Locate the cell with the specified text and output its (X, Y) center coordinate. 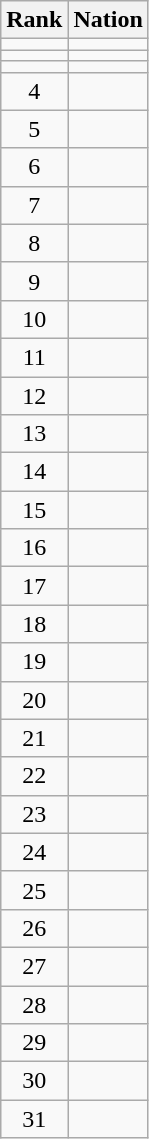
12 (34, 395)
16 (34, 548)
29 (34, 1043)
18 (34, 624)
25 (34, 890)
8 (34, 243)
28 (34, 1005)
30 (34, 1081)
22 (34, 776)
23 (34, 814)
7 (34, 205)
5 (34, 129)
27 (34, 966)
Rank (34, 20)
19 (34, 662)
24 (34, 852)
26 (34, 928)
20 (34, 700)
4 (34, 91)
11 (34, 357)
6 (34, 167)
14 (34, 472)
15 (34, 510)
21 (34, 738)
10 (34, 319)
31 (34, 1119)
9 (34, 281)
17 (34, 586)
13 (34, 434)
Nation (108, 20)
